Return the [X, Y] coordinate for the center point of the cell that contains the specified text.  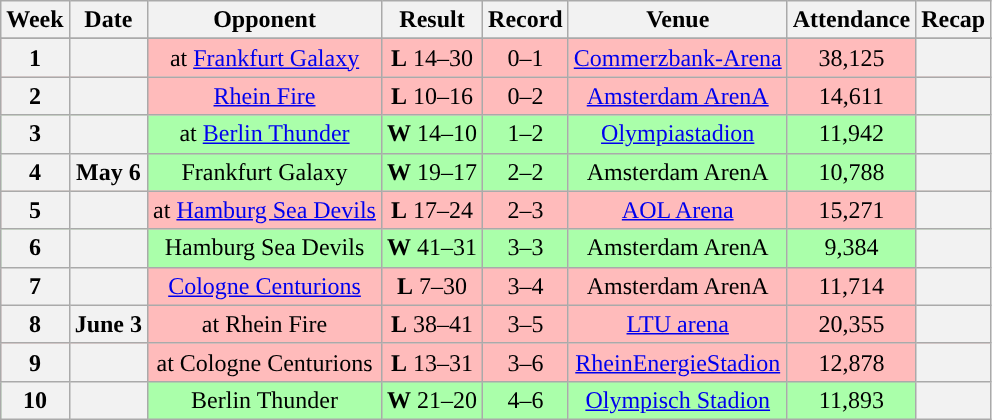
Olympisch Stadion [678, 400]
3–5 [526, 324]
Date [108, 20]
L 13–31 [432, 362]
6 [35, 248]
15,271 [851, 210]
3–6 [526, 362]
9 [35, 362]
8 [35, 324]
Olympiastadion [678, 134]
L 17–24 [432, 210]
W 14–10 [432, 134]
10 [35, 400]
Commerzbank-Arena [678, 58]
RheinEnergieStadion [678, 362]
W 19–17 [432, 172]
Week [35, 20]
Hamburg Sea Devils [265, 248]
at Hamburg Sea Devils [265, 210]
June 3 [108, 324]
L 38–41 [432, 324]
at Cologne Centurions [265, 362]
4–6 [526, 400]
12,878 [851, 362]
1–2 [526, 134]
Opponent [265, 20]
38,125 [851, 58]
11,893 [851, 400]
14,611 [851, 96]
AOL Arena [678, 210]
7 [35, 286]
1 [35, 58]
9,384 [851, 248]
Frankfurt Galaxy [265, 172]
Result [432, 20]
11,942 [851, 134]
at Frankfurt Galaxy [265, 58]
L 10–16 [432, 96]
Attendance [851, 20]
3–4 [526, 286]
2–3 [526, 210]
L 7–30 [432, 286]
2–2 [526, 172]
Cologne Centurions [265, 286]
LTU arena [678, 324]
3–3 [526, 248]
2 [35, 96]
0–1 [526, 58]
Record [526, 20]
10,788 [851, 172]
W 21–20 [432, 400]
W 41–31 [432, 248]
Rhein Fire [265, 96]
Recap [954, 20]
Venue [678, 20]
3 [35, 134]
0–2 [526, 96]
20,355 [851, 324]
May 6 [108, 172]
at Rhein Fire [265, 324]
L 14–30 [432, 58]
11,714 [851, 286]
at Berlin Thunder [265, 134]
5 [35, 210]
Berlin Thunder [265, 400]
4 [35, 172]
